Detect which cell encompasses the target text, then output its (X, Y) center coordinate. 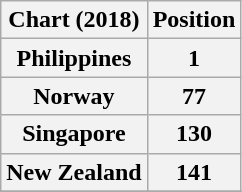
1 (194, 58)
77 (194, 96)
Position (194, 20)
New Zealand (74, 172)
130 (194, 134)
Chart (2018) (74, 20)
Philippines (74, 58)
Singapore (74, 134)
Norway (74, 96)
141 (194, 172)
